Pinpoint the cell where the given text exists, returning its (x, y) midpoint coordinate. 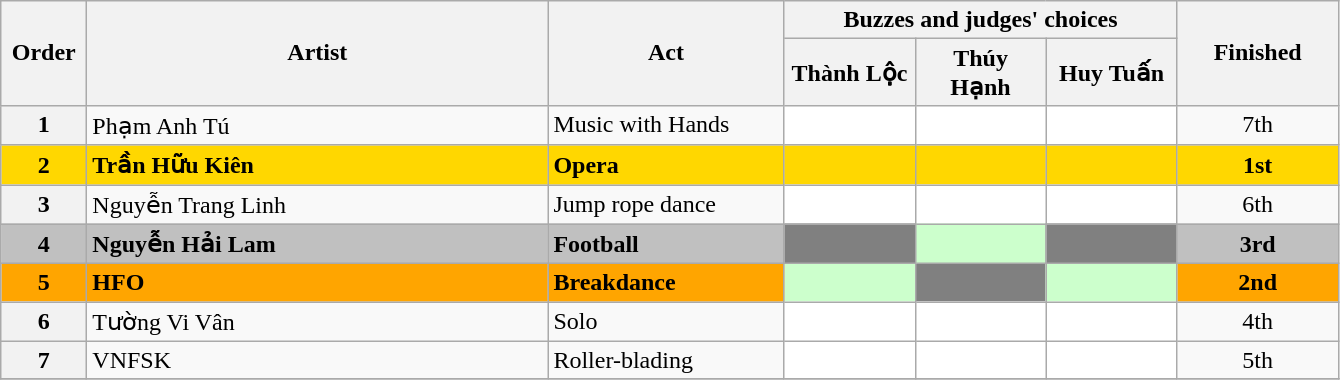
Huy Tuấn (1112, 72)
Thúy Hạnh (980, 72)
Music with Hands (666, 125)
6 (44, 322)
Tường Vi Vân (318, 322)
Phạm Anh Tú (318, 125)
Trần Hữu Kiên (318, 165)
6th (1258, 204)
Opera (666, 165)
Solo (666, 322)
Breakdance (666, 283)
Act (666, 54)
Roller-blading (666, 360)
Finished (1258, 54)
Jump rope dance (666, 204)
HFO (318, 283)
Football (666, 244)
Buzzes and judges' choices (980, 20)
2nd (1258, 283)
Artist (318, 54)
1st (1258, 165)
1 (44, 125)
5th (1258, 360)
4 (44, 244)
7th (1258, 125)
VNFSK (318, 360)
5 (44, 283)
2 (44, 165)
3rd (1258, 244)
7 (44, 360)
Order (44, 54)
Nguyễn Trang Linh (318, 204)
3 (44, 204)
Nguyễn Hải Lam (318, 244)
4th (1258, 322)
Thành Lộc (850, 72)
